Provide the [x, y] coordinate of the cell's center where the given text is located.  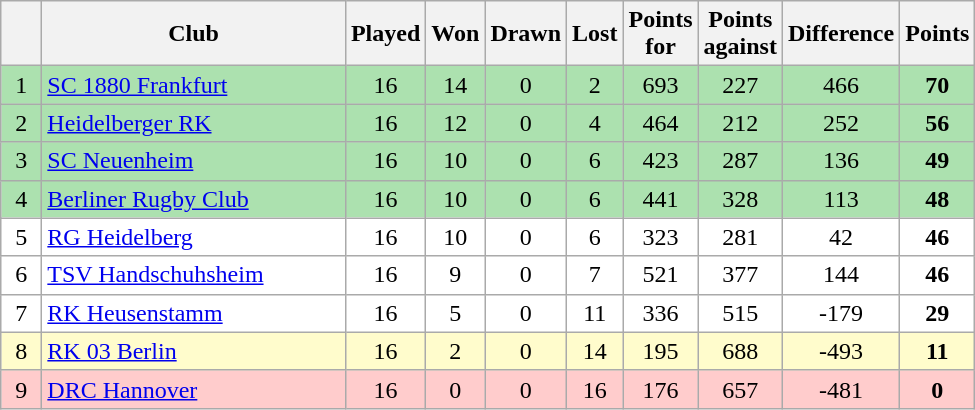
328 [740, 199]
Drawn [526, 34]
49 [938, 161]
287 [740, 161]
688 [740, 351]
441 [660, 199]
657 [740, 389]
RK Heusenstamm [194, 313]
136 [840, 161]
Berliner Rugby Club [194, 199]
423 [660, 161]
144 [840, 275]
DRC Hannover [194, 389]
-493 [840, 351]
48 [938, 199]
336 [660, 313]
281 [740, 237]
521 [660, 275]
195 [660, 351]
Won [456, 34]
693 [660, 85]
TSV Handschuhsheim [194, 275]
227 [740, 85]
12 [456, 123]
-481 [840, 389]
515 [740, 313]
212 [740, 123]
Club [194, 34]
176 [660, 389]
Heidelberger RK [194, 123]
RG Heidelberg [194, 237]
Points for [660, 34]
8 [22, 351]
-179 [840, 313]
113 [840, 199]
Points [938, 34]
56 [938, 123]
377 [740, 275]
RK 03 Berlin [194, 351]
29 [938, 313]
Played [385, 34]
3 [22, 161]
252 [840, 123]
SC Neuenheim [194, 161]
323 [660, 237]
Difference [840, 34]
464 [660, 123]
466 [840, 85]
Points against [740, 34]
42 [840, 237]
SC 1880 Frankfurt [194, 85]
Lost [595, 34]
70 [938, 85]
1 [22, 85]
